Determine the (x, y) coordinate at the center of the cell enclosing the given text.  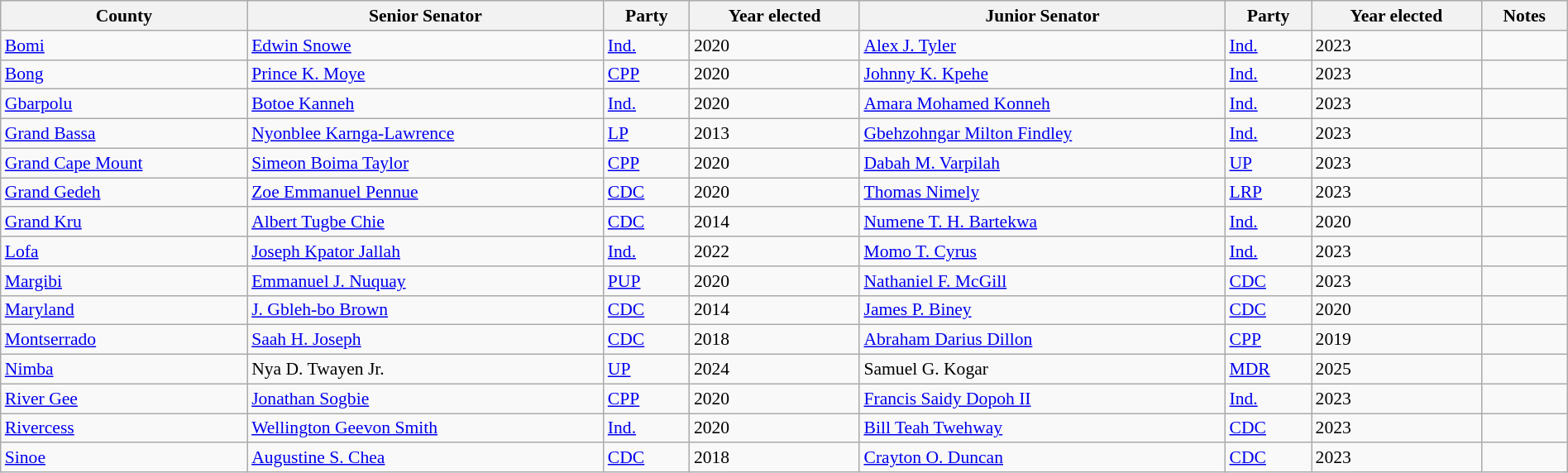
Saah H. Joseph (425, 340)
Sinoe (124, 458)
Gbarpolu (124, 104)
Montserrado (124, 340)
Nya D. Twayen Jr. (425, 370)
2024 (775, 370)
Simeon Boima Taylor (425, 163)
Senior Senator (425, 16)
Numene T. H. Bartekwa (1042, 222)
Momo T. Cyrus (1042, 251)
Grand Gedeh (124, 193)
James P. Biney (1042, 310)
Alex J. Tyler (1042, 45)
County (124, 16)
2013 (775, 134)
2019 (1397, 340)
Dabah M. Varpilah (1042, 163)
MDR (1268, 370)
Abraham Darius Dillon (1042, 340)
Maryland (124, 310)
Grand Cape Mount (124, 163)
Augustine S. Chea (425, 458)
Nathaniel F. McGill (1042, 281)
Francis Saidy Dopoh II (1042, 399)
Zoe Emmanuel Pennue (425, 193)
Johnny K. Kpehe (1042, 74)
Emmanuel J. Nuquay (425, 281)
Margibi (124, 281)
Grand Kru (124, 222)
J. Gbleh-bo Brown (425, 310)
Rivercess (124, 428)
Bill Teah Twehway (1042, 428)
Bomi (124, 45)
LRP (1268, 193)
Bong (124, 74)
Wellington Geevon Smith (425, 428)
Albert Tugbe Chie (425, 222)
River Gee (124, 399)
Thomas Nimely (1042, 193)
Joseph Kpator Jallah (425, 251)
Botoe Kanneh (425, 104)
Edwin Snowe (425, 45)
Lofa (124, 251)
Gbehzohngar Milton Findley (1042, 134)
Amara Mohamed Konneh (1042, 104)
Jonathan Sogbie (425, 399)
PUP (647, 281)
Junior Senator (1042, 16)
LP (647, 134)
Samuel G. Kogar (1042, 370)
Crayton O. Duncan (1042, 458)
Grand Bassa (124, 134)
2022 (775, 251)
Notes (1524, 16)
Nimba (124, 370)
Nyonblee Karnga-Lawrence (425, 134)
2025 (1397, 370)
Prince K. Moye (425, 74)
